Provide the (X, Y) coordinate of the cell's center where the given text is located.  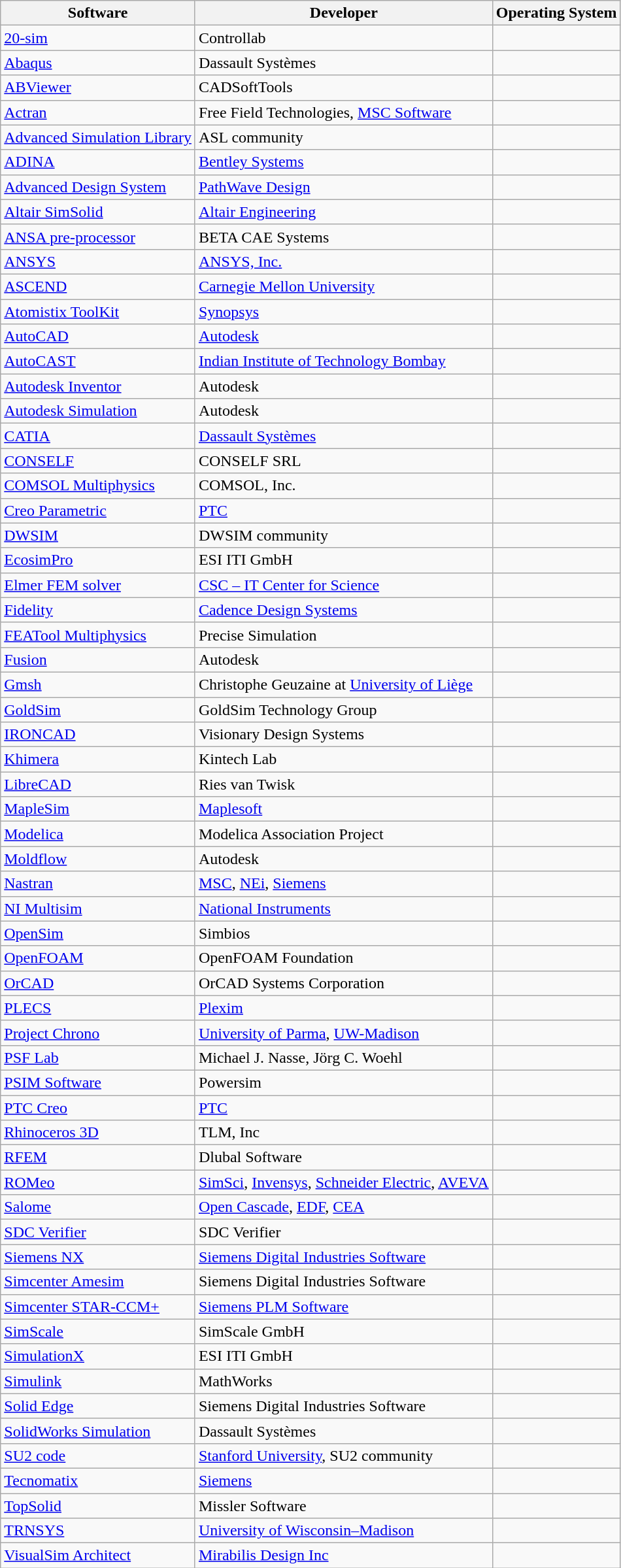
OpenSim (98, 933)
ABViewer (98, 88)
DWSIM (98, 535)
CONSELF (98, 461)
Ries van Twisk (344, 784)
GoldSim Technology Group (344, 709)
MapleSim (98, 809)
20-sim (98, 38)
ANSYS, Inc. (344, 261)
Cadence Design Systems (344, 610)
CONSELF SRL (344, 461)
OrCAD Systems Corporation (344, 983)
TRNSYS (98, 1531)
Christophe Geuzaine at University of Liège (344, 684)
Controllab (344, 38)
ROMeo (98, 1182)
Autodesk Simulation (98, 411)
Advanced Simulation Library (98, 137)
PSF Lab (98, 1058)
Moldflow (98, 859)
Autodesk Inventor (98, 386)
Abaqus (98, 63)
COMSOL, Inc. (344, 486)
Visionary Design Systems (344, 735)
Software (98, 13)
Developer (344, 13)
SU2 code (98, 1456)
Simbios (344, 933)
SolidWorks Simulation (98, 1431)
Maplesoft (344, 809)
Siemens (344, 1480)
Carnegie Mellon University (344, 286)
Open Cascade, EDF, CEA (344, 1207)
Siemens NX (98, 1257)
SimulationX (98, 1356)
SimScale (98, 1331)
Fusion (98, 659)
TLM, Inc (344, 1133)
Solid Edge (98, 1406)
Powersim (344, 1082)
Dlubal Software (344, 1158)
ANSA pre-processor (98, 237)
Simulink (98, 1381)
Elmer FEM solver (98, 585)
Missler Software (344, 1505)
BETA CAE Systems (344, 237)
MathWorks (344, 1381)
FEATool Multiphysics (98, 635)
AutoCAD (98, 337)
Altair Engineering (344, 212)
ASL community (344, 137)
Bentley Systems (344, 162)
SimSci, Invensys, Schneider Electric, AVEVA (344, 1182)
Advanced Design System (98, 187)
OrCAD (98, 983)
ADINA (98, 162)
University of Wisconsin–Madison (344, 1531)
NI Multisim (98, 909)
Tecnomatix (98, 1480)
Fidelity (98, 610)
Simcenter Amesim (98, 1282)
Mirabilis Design Inc (344, 1556)
TopSolid (98, 1505)
Free Field Technologies, MSC Software (344, 112)
Simcenter STAR-CCM+ (98, 1307)
Michael J. Nasse, Jörg C. Woehl (344, 1058)
Atomistix ToolKit (98, 312)
ASCEND (98, 286)
Altair SimSolid (98, 212)
PSIM Software (98, 1082)
PTC Creo (98, 1108)
AutoCAST (98, 361)
OpenFOAM Foundation (344, 958)
PLECS (98, 1008)
Creo Parametric (98, 510)
Indian Institute of Technology Bombay (344, 361)
LibreCAD (98, 784)
Precise Simulation (344, 635)
GoldSim (98, 709)
CATIA (98, 436)
IRONCAD (98, 735)
Rhinoceros 3D (98, 1133)
University of Parma, UW-Madison (344, 1033)
Salome (98, 1207)
Stanford University, SU2 community (344, 1456)
OpenFOAM (98, 958)
Modelica (98, 834)
Gmsh (98, 684)
CADSoftTools (344, 88)
National Instruments (344, 909)
MSC, NEi, Siemens (344, 884)
Khimera (98, 759)
Plexim (344, 1008)
CSC – IT Center for Science (344, 585)
Kintech Lab (344, 759)
Operating System (556, 13)
RFEM (98, 1158)
DWSIM community (344, 535)
VisualSim Architect (98, 1556)
ANSYS (98, 261)
COMSOL Multiphysics (98, 486)
PathWave Design (344, 187)
Actran (98, 112)
Siemens PLM Software (344, 1307)
Modelica Association Project (344, 834)
Project Chrono (98, 1033)
SimScale GmbH (344, 1331)
EcosimPro (98, 560)
Nastran (98, 884)
Synopsys (344, 312)
